Return [X, Y] of the center of cell containing provided text 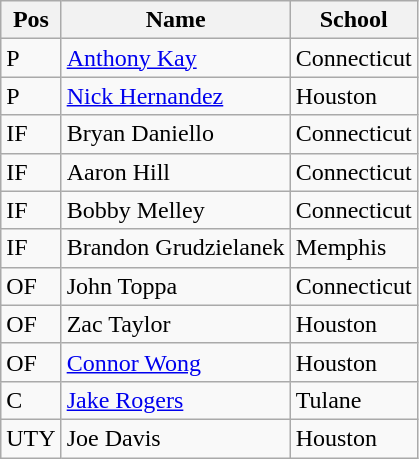
John Toppa [176, 286]
Zac Taylor [176, 324]
Bobby Melley [176, 210]
Bryan Daniello [176, 134]
School [354, 20]
Anthony Kay [176, 58]
Brandon Grudzielanek [176, 248]
Pos [31, 20]
Memphis [354, 248]
Aaron Hill [176, 172]
Connor Wong [176, 362]
Jake Rogers [176, 400]
Tulane [354, 400]
UTY [31, 438]
Nick Hernandez [176, 96]
Joe Davis [176, 438]
C [31, 400]
Name [176, 20]
